Return (X, Y) of the center of cell containing provided text 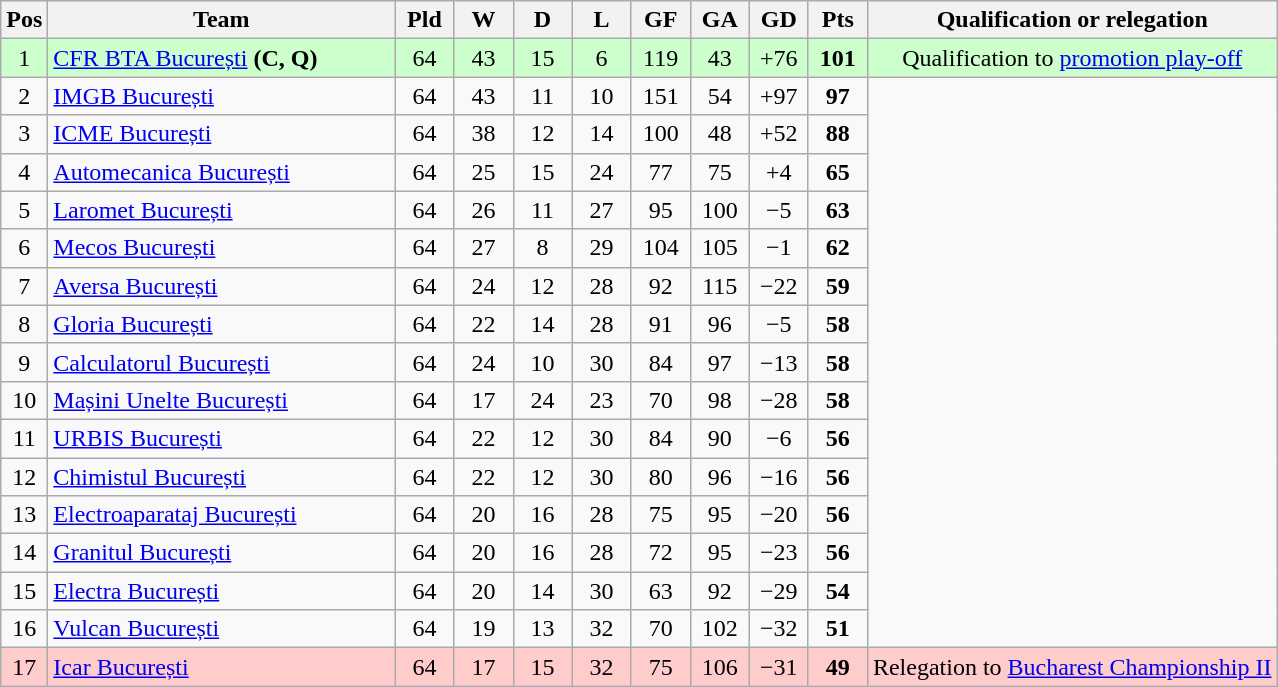
Relegation to Bucharest Championship II (1072, 667)
URBIS București (222, 438)
−23 (778, 553)
38 (484, 134)
51 (838, 629)
+97 (778, 96)
151 (660, 96)
48 (720, 134)
102 (720, 629)
Pos (24, 20)
88 (838, 134)
26 (484, 210)
−1 (778, 248)
Aversa București (222, 286)
Vulcan București (222, 629)
−32 (778, 629)
Granitul București (222, 553)
Pts (838, 20)
Calculatorul București (222, 362)
119 (660, 58)
65 (838, 172)
72 (660, 553)
W (484, 20)
Automecanica București (222, 172)
80 (660, 477)
9 (24, 362)
Gloria București (222, 324)
−16 (778, 477)
IMGB București (222, 96)
−6 (778, 438)
Team (222, 20)
3 (24, 134)
Qualification to promotion play-off (1072, 58)
23 (602, 400)
−28 (778, 400)
1 (24, 58)
Chimistul București (222, 477)
GF (660, 20)
+4 (778, 172)
Pld (424, 20)
62 (838, 248)
−20 (778, 515)
Qualification or relegation (1072, 20)
−29 (778, 591)
D (542, 20)
CFR BTA București (C, Q) (222, 58)
7 (24, 286)
−22 (778, 286)
+76 (778, 58)
106 (720, 667)
98 (720, 400)
105 (720, 248)
4 (24, 172)
Electra București (222, 591)
−13 (778, 362)
ICME București (222, 134)
59 (838, 286)
Icar București (222, 667)
−31 (778, 667)
GA (720, 20)
L (602, 20)
115 (720, 286)
+52 (778, 134)
Electroaparataj București (222, 515)
Mecos București (222, 248)
104 (660, 248)
Mașini Unelte București (222, 400)
77 (660, 172)
5 (24, 210)
GD (778, 20)
90 (720, 438)
Laromet București (222, 210)
91 (660, 324)
25 (484, 172)
29 (602, 248)
49 (838, 667)
19 (484, 629)
101 (838, 58)
2 (24, 96)
